Capture the cell that displays the provided text and extract its [X, Y] central coordinate. 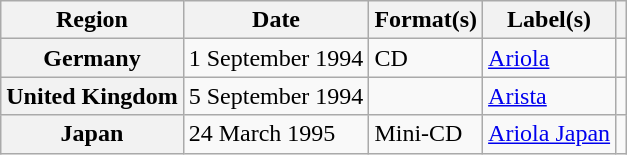
Date [276, 20]
24 March 1995 [276, 134]
Ariola Japan [550, 134]
Label(s) [550, 20]
United Kingdom [92, 96]
Arista [550, 96]
Format(s) [426, 20]
Mini-CD [426, 134]
Ariola [550, 58]
1 September 1994 [276, 58]
Japan [92, 134]
5 September 1994 [276, 96]
CD [426, 58]
Germany [92, 58]
Region [92, 20]
